Determine the [X, Y] coordinate at the center of the cell enclosing the given text.  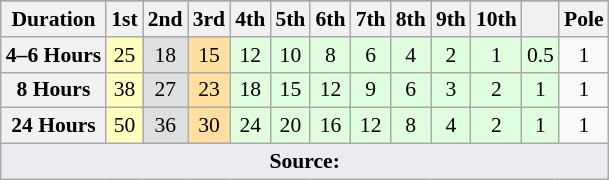
10 [290, 55]
23 [210, 90]
Duration [54, 19]
6th [330, 19]
9th [451, 19]
3 [451, 90]
4–6 Hours [54, 55]
8th [411, 19]
0.5 [540, 55]
36 [166, 126]
1st [124, 19]
16 [330, 126]
10th [496, 19]
2nd [166, 19]
27 [166, 90]
9 [371, 90]
25 [124, 55]
3rd [210, 19]
50 [124, 126]
4th [250, 19]
30 [210, 126]
Source: [305, 162]
5th [290, 19]
20 [290, 126]
8 Hours [54, 90]
24 [250, 126]
7th [371, 19]
38 [124, 90]
Pole [584, 19]
24 Hours [54, 126]
